Return (X, Y) of the center of cell containing provided text 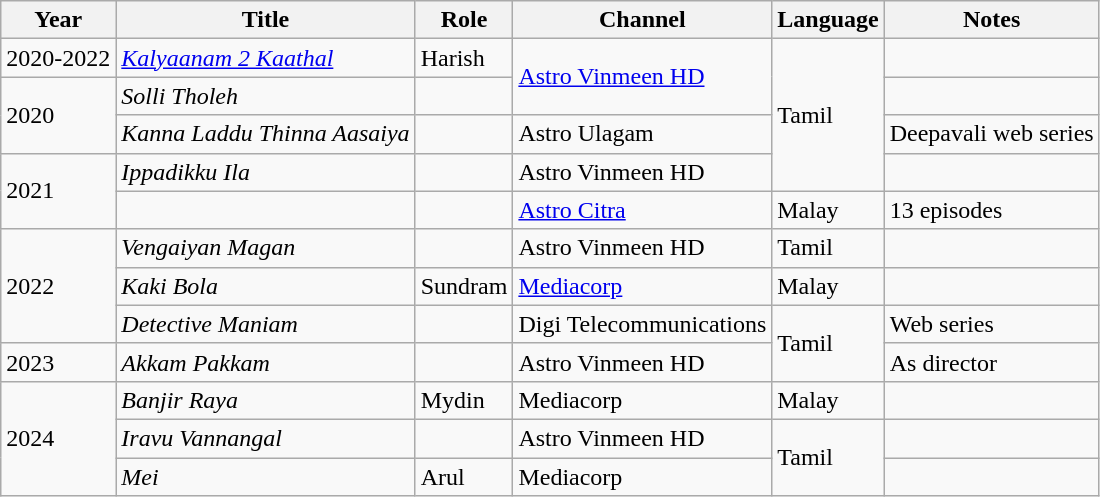
Mei (266, 477)
2022 (58, 286)
Language (828, 20)
Ippadikku Ila (266, 172)
Arul (464, 477)
Solli Tholeh (266, 96)
Kaki Bola (266, 286)
Digi Telecommunications (642, 324)
Vengaiyan Magan (266, 248)
Kalyaanam 2 Kaathal (266, 58)
Web series (992, 324)
2020-2022 (58, 58)
Title (266, 20)
Role (464, 20)
Deepavali web series (992, 134)
Harish (464, 58)
Iravu Vannangal (266, 438)
Mydin (464, 400)
Astro Citra (642, 210)
Banjir Raya (266, 400)
Sundram (464, 286)
13 episodes (992, 210)
Akkam Pakkam (266, 362)
As director (992, 362)
2020 (58, 115)
Kanna Laddu Thinna Aasaiya (266, 134)
Notes (992, 20)
Astro Ulagam (642, 134)
Year (58, 20)
Detective Maniam (266, 324)
2024 (58, 438)
2021 (58, 191)
Channel (642, 20)
2023 (58, 362)
